Output the (X, Y) coordinate of the center of the cell containing the given text.  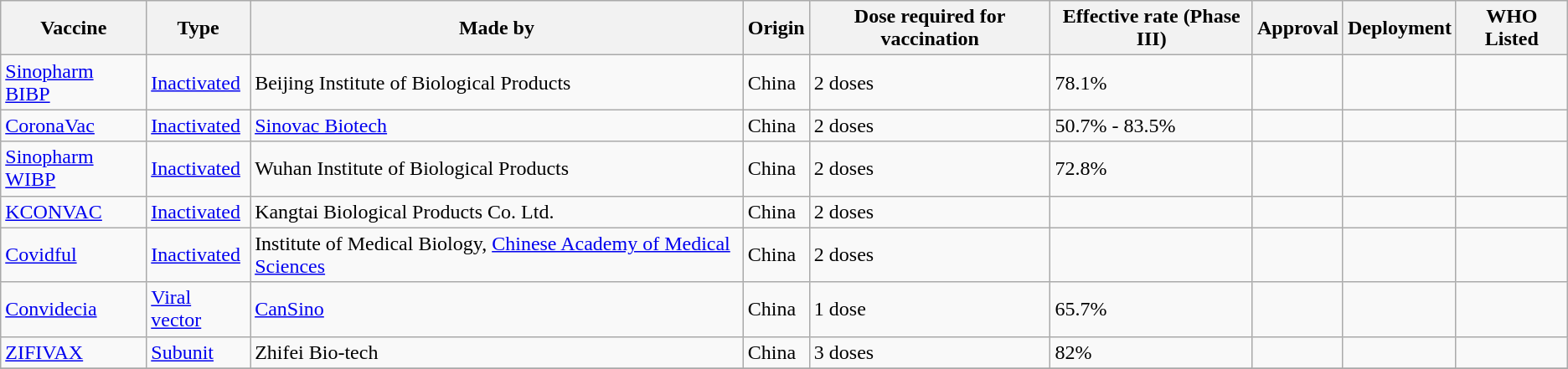
Deployment (1399, 28)
Made by (498, 28)
82% (1152, 352)
Beijing Institute of Biological Products (498, 82)
Wuhan Institute of Biological Products (498, 169)
Approval (1297, 28)
Subunit (199, 352)
3 doses (930, 352)
CoronaVac (74, 126)
CanSino (498, 310)
Zhifei Bio-tech (498, 352)
Type (199, 28)
50.7% - 83.5% (1152, 126)
Sinopharm BIBP (74, 82)
ZIFIVAX (74, 352)
72.8% (1152, 169)
Viral vector (199, 310)
1 dose (930, 310)
Kangtai Biological Products Co. Ltd. (498, 212)
WHO Listed (1511, 28)
Convidecia (74, 310)
Sinovac Biotech (498, 126)
Dose required for vaccination (930, 28)
KCONVAC (74, 212)
65.7% (1152, 310)
Effective rate (Phase III) (1152, 28)
Vaccine (74, 28)
Institute of Medical Biology, Chinese Academy of Medical Sciences (498, 254)
Covidful (74, 254)
78.1% (1152, 82)
Origin (776, 28)
Sinopharm WIBP (74, 169)
